Find where the given text appears and provide that cell's center as (x, y) coordinate. 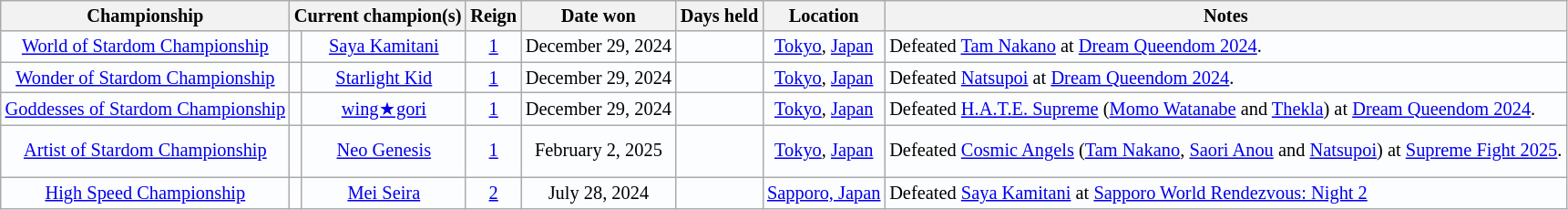
Wonder of Stardom Championship (146, 78)
February 2, 2025 (599, 151)
wing★gori (384, 108)
Notes (1225, 16)
World of Stardom Championship (146, 47)
Date won (599, 16)
Starlight Kid (384, 78)
Reign (494, 16)
Defeated Natsupoi at Dream Queendom 2024. (1225, 78)
Artist of Stardom Championship (146, 151)
July 28, 2024 (599, 193)
Location (824, 16)
Current champion(s) (377, 16)
Neo Genesis (384, 151)
Defeated H.A.T.E. Supreme (Momo Watanabe and Thekla) at Dream Queendom 2024. (1225, 108)
Defeated Tam Nakano at Dream Queendom 2024. (1225, 47)
2 (494, 193)
Mei Seira (384, 193)
Defeated Cosmic Angels (Tam Nakano, Saori Anou and Natsupoi) at Supreme Fight 2025. (1225, 151)
Days held (720, 16)
Championship (146, 16)
High Speed Championship (146, 193)
Sapporo, Japan (824, 193)
Defeated Saya Kamitani at Sapporo World Rendezvous: Night 2 (1225, 193)
Saya Kamitani (384, 47)
Goddesses of Stardom Championship (146, 108)
